Extract the [X, Y] coordinate from the center of the cell holding the provided text.  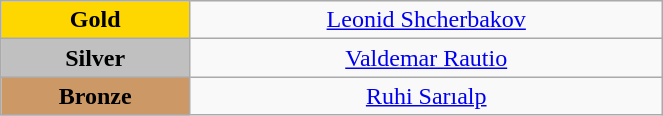
Leonid Shcherbakov [426, 20]
Silver [96, 58]
Gold [96, 20]
Bronze [96, 96]
Valdemar Rautio [426, 58]
Ruhi Sarıalp [426, 96]
